Output the [x, y] coordinate of the center of the cell containing the given text.  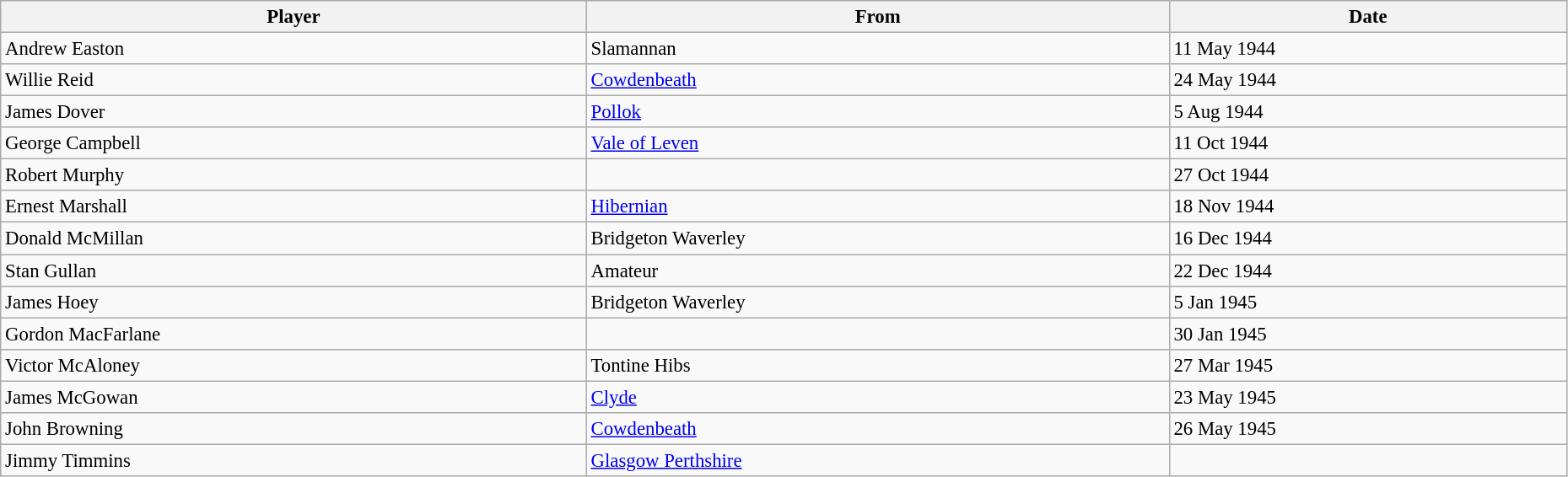
Hibernian [877, 206]
Slamannan [877, 49]
Stan Gullan [294, 271]
Clyde [877, 397]
24 May 1944 [1368, 80]
Ernest Marshall [294, 206]
Donald McMillan [294, 238]
Jimmy Timmins [294, 460]
22 Dec 1944 [1368, 271]
Robert Murphy [294, 175]
John Browning [294, 429]
5 Aug 1944 [1368, 112]
23 May 1945 [1368, 397]
27 Mar 1945 [1368, 365]
30 Jan 1945 [1368, 334]
Gordon MacFarlane [294, 334]
27 Oct 1944 [1368, 175]
From [877, 17]
Pollok [877, 112]
26 May 1945 [1368, 429]
Glasgow Perthshire [877, 460]
11 Oct 1944 [1368, 143]
11 May 1944 [1368, 49]
16 Dec 1944 [1368, 238]
5 Jan 1945 [1368, 302]
Tontine Hibs [877, 365]
Player [294, 17]
James Dover [294, 112]
James McGowan [294, 397]
George Campbell [294, 143]
James Hoey [294, 302]
Date [1368, 17]
Amateur [877, 271]
Andrew Easton [294, 49]
Victor McAloney [294, 365]
18 Nov 1944 [1368, 206]
Vale of Leven [877, 143]
Willie Reid [294, 80]
